Extract the [X, Y] coordinate from the center of the cell holding the provided text.  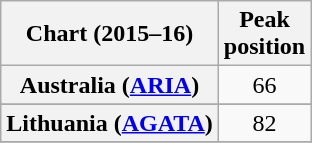
82 [264, 123]
Australia (ARIA) [110, 85]
66 [264, 85]
Peakposition [264, 34]
Lithuania (AGATA) [110, 123]
Chart (2015–16) [110, 34]
